For the text-containing cell, return its midpoint in (X, Y) coordinate format. 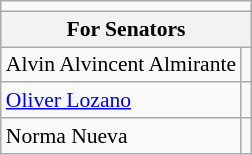
For Senators (126, 29)
Alvin Alvincent Almirante (121, 65)
Norma Nueva (121, 136)
Oliver Lozano (121, 101)
